Determine the (x, y) coordinate at the center of the cell enclosing the given text.  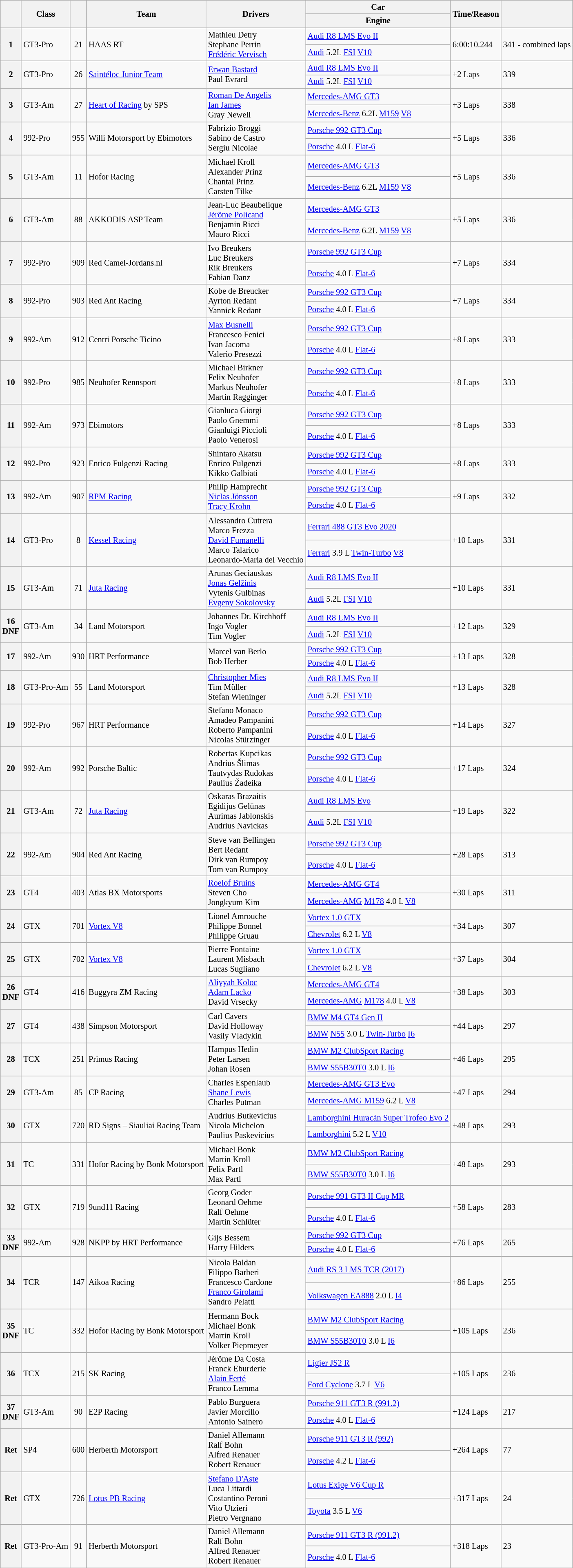
55 (78, 687)
403 (78, 893)
Carl Cavers David Holloway Vasily Vladykin (256, 1026)
Atlas BX Motorsports (146, 893)
Jean-Luc Beaubelique Jérôme Policand Benjamin Ricci Mauro Ricci (256, 220)
7 (11, 263)
255 (537, 1282)
+28 Laps (476, 855)
E2P Racing (146, 1412)
Centri Porsche Ticino (146, 339)
35DNF (11, 1331)
Team (146, 14)
+14 Laps (476, 725)
Jérôme Da Costa Franck Eburderie Alain Ferté Franco Lemma (256, 1374)
1 (11, 44)
+76 Laps (476, 1242)
Kessel Racing (146, 540)
Erwan Bastard Paul Evrard (256, 74)
Ferrari 3.9 L Twin-Turbo V8 (378, 553)
Arunas Geciauskas Jonas Gelžinis Vytenis Gulbinas Evgeny Sokolovsky (256, 588)
265 (537, 1242)
+12 Laps (476, 626)
Ligier JS2 R (378, 1363)
+44 Laps (476, 1026)
Fabrizio Broggi Sabino de Castro Sergiu Nicolae (256, 138)
+264 Laps (476, 1450)
Hofor Racing (146, 177)
22 (11, 855)
Red Camel-Jordans.nl (146, 263)
283 (537, 1207)
720 (78, 1126)
33DNF (11, 1242)
Michael Kroll Alexander Prinz Chantal Prinz Carsten Tilke (256, 177)
Audi RS 3 LMS TCR (2017) (378, 1269)
992 (78, 768)
Porsche 991 GT3 II Cup MR (378, 1196)
Lamborghini 5.2 L V10 (378, 1134)
Stefano Monaco Amadeo Pampanini Roberto Pampanini Nicolas Stürzinger (256, 725)
Gijs Bessem Harry Hilders (256, 1242)
Michael Birkner Felix Neuhofer Markus Neuhofer Martin Ragginger (256, 382)
Aliyyah Koloc Adam Lacko David Vrsecky (256, 992)
CP Racing (146, 1092)
967 (78, 725)
10 (11, 382)
AKKODIS ASP Team (146, 220)
Lamborghini Huracán Super Trofeo Evo 2 (378, 1118)
32 (11, 1207)
20 (11, 768)
+19 Laps (476, 811)
+58 Laps (476, 1207)
Volkswagen EA888 2.0 L I4 (378, 1296)
91 (78, 1546)
Mathieu Detry Stephane Perrin Frédéric Vervisch (256, 44)
Car (378, 7)
SK Racing (146, 1374)
909 (78, 263)
Class (46, 14)
RD Signs – Siauliai Racing Team (146, 1126)
Ford Cyclone 3.7 L V6 (378, 1384)
72 (78, 811)
Michael Bonk Martin Kroll Felix Partl Max Partl (256, 1164)
Gianluca Giorgi Paolo Gnemmi Gianluigi Piccioli Paolo Venerosi (256, 425)
BMW M4 GT4 Gen II (378, 1017)
304 (537, 959)
Hermann Bock Michael Bonk Martin Kroll Volker Piepmeyer (256, 1331)
701 (78, 926)
+317 Laps (476, 1498)
18 (11, 687)
SP4 (46, 1450)
Pierre Fontaine Laurent Misbach Lucas Sugliano (256, 959)
+318 Laps (476, 1546)
Charles Espenlaub Shane Lewis Charles Putman (256, 1092)
313 (537, 855)
+46 Laps (476, 1059)
Christopher Mies Tim Müller Stefan Wieninger (256, 687)
+34 Laps (476, 926)
29 (11, 1092)
+17 Laps (476, 768)
2 (11, 74)
Philip Hamprecht Niclas Jönsson Tracy Krohn (256, 497)
912 (78, 339)
215 (78, 1374)
297 (537, 1026)
Mercedes-AMG M159 6.2 L V8 (378, 1101)
Stefano D'Aste Luca Littardi Costantino Peroni Vito Utzieri Pietro Vergnano (256, 1498)
930 (78, 657)
907 (78, 497)
303 (537, 992)
Aikoa Racing (146, 1282)
Roelof Bruins Steven Cho Jongkyum Kim (256, 893)
16DNF (11, 626)
311 (537, 893)
Oskaras Brazaitis Egidijus Gelūnas Aurimas Jablonskis Audrius Navickas (256, 811)
Drivers (256, 14)
985 (78, 382)
Neuhofer Rennsport (146, 382)
RPM Racing (146, 497)
85 (78, 1092)
Engine (378, 21)
+30 Laps (476, 893)
6:00:10.244 (476, 44)
Porsche 4.2 L Flat-6 (378, 1461)
217 (537, 1412)
327 (537, 725)
Pablo Burguera Javier Morcillo Antonio Sainero (256, 1412)
416 (78, 992)
Buggyra ZM Racing (146, 992)
Lotus PB Racing (146, 1498)
4 (11, 138)
Toyota 3.5 L V6 (378, 1511)
Saintéloc Junior Team (146, 74)
37DNF (11, 1412)
9und11 Racing (146, 1207)
+37 Laps (476, 959)
3 (11, 105)
322 (537, 811)
13 (11, 497)
600 (78, 1450)
90 (78, 1412)
15 (11, 588)
25 (11, 959)
HAAS RT (146, 44)
251 (78, 1059)
+47 Laps (476, 1092)
26DNF (11, 992)
Roman De Angelis Ian James Gray Newell (256, 105)
294 (537, 1092)
17 (11, 657)
+86 Laps (476, 1282)
Porsche 911 GT3 R (992) (378, 1439)
324 (537, 768)
+124 Laps (476, 1412)
Simpson Motorsport (146, 1026)
307 (537, 926)
955 (78, 138)
12 (11, 464)
329 (537, 626)
Alessandro Cutrera Marco Frezza David Fumanelli Marco Talarico Leonardo-Maria del Vecchio (256, 540)
28 (11, 1059)
71 (78, 588)
+2 Laps (476, 74)
Audi R8 LMS Evo (378, 800)
Robertas Kupcikas Andrius Šlimas Tautvydas Rudokas Paulius Žadeika (256, 768)
Ivo Breukers Luc Breukers Rik Breukers Fabian Danz (256, 263)
Nicola Baldan Filippo Barberi Francesco Cardone Franco Girolami Sandro Pelatti (256, 1282)
Max Busnelli Francesco Fenici Ivan Jacoma Valerio Presezzi (256, 339)
77 (537, 1450)
9 (11, 339)
Steve van Bellingen Bert Redant Dirk van Rumpoy Tom van Rumpoy (256, 855)
702 (78, 959)
Lotus Exige V6 Cup R (378, 1485)
+3 Laps (476, 105)
Enrico Fulgenzi Racing (146, 464)
Audrius Butkevicius Nicola Michelon Paulius Paskevicius (256, 1126)
+38 Laps (476, 992)
BMW N55 3.0 L Twin-Turbo I6 (378, 1034)
88 (78, 220)
+9 Laps (476, 497)
339 (537, 74)
903 (78, 301)
Georg Goder Leonard Oehme Ralf Oehme Martin Schlüter (256, 1207)
Time/Reason (476, 14)
341 - combined laps (537, 44)
Willi Motorsport by Ebimotors (146, 138)
Primus Racing (146, 1059)
TCR (46, 1282)
30 (11, 1126)
Marcel van Berlo Bob Herber (256, 657)
Ebimotors (146, 425)
6 (11, 220)
NKPP by HRT Performance (146, 1242)
Ferrari 488 GT3 Evo 2020 (378, 527)
Hampus Hedin Peter Larsen Johan Rosen (256, 1059)
338 (537, 105)
Heart of Racing by SPS (146, 105)
Porsche Baltic (146, 768)
295 (537, 1059)
438 (78, 1026)
Lionel Amrouche Philippe Bonnel Philippe Gruau (256, 926)
973 (78, 425)
Kobe de Breucker Ayrton Redant Yannick Redant (256, 301)
Johannes Dr. Kirchhoff Ingo Vogler Tim Vogler (256, 626)
19 (11, 725)
Shintaro Akatsu Enrico Fulgenzi Kikko Galbiati (256, 464)
928 (78, 1242)
36 (11, 1374)
14 (11, 540)
726 (78, 1498)
923 (78, 464)
31 (11, 1164)
5 (11, 177)
904 (78, 855)
Mercedes-AMG GT3 Evo (378, 1084)
719 (78, 1207)
147 (78, 1282)
26 (78, 74)
